Provide the [X, Y] coordinate of the cell's center where the given text is located.  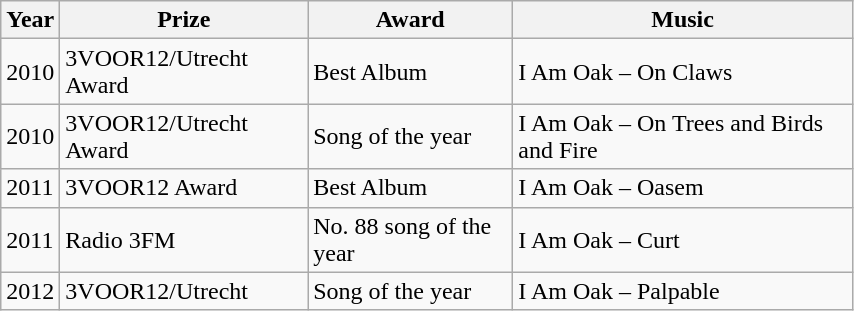
I Am Oak – Palpable [683, 291]
Year [30, 20]
Prize [184, 20]
I Am Oak – On Trees and Birds and Fire [683, 136]
2012 [30, 291]
Music [683, 20]
I Am Oak – On Claws [683, 72]
3VOOR12 Award [184, 188]
3VOOR12/Utrecht [184, 291]
I Am Oak – Curt [683, 240]
Radio 3FM [184, 240]
I Am Oak – Oasem [683, 188]
Award [410, 20]
No. 88 song of the year [410, 240]
